Determine the (x, y) coordinate at the center of the cell enclosing the given text.  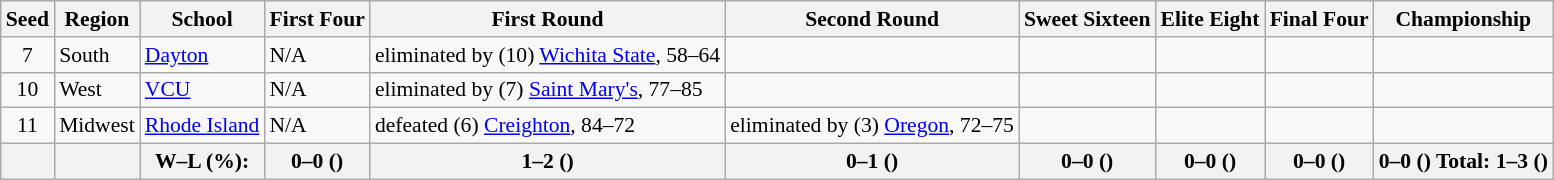
West (97, 90)
Elite Eight (1210, 19)
Final Four (1320, 19)
School (202, 19)
defeated (6) Creighton, 84–72 (548, 126)
Second Round (872, 19)
Midwest (97, 126)
7 (28, 55)
South (97, 55)
0–1 () (872, 162)
eliminated by (3) Oregon, 72–75 (872, 126)
1–2 () (548, 162)
Sweet Sixteen (1088, 19)
0–0 () Total: 1–3 () (1464, 162)
First Round (548, 19)
10 (28, 90)
eliminated by (7) Saint Mary's, 77–85 (548, 90)
Seed (28, 19)
First Four (316, 19)
Region (97, 19)
Championship (1464, 19)
VCU (202, 90)
Rhode Island (202, 126)
11 (28, 126)
Dayton (202, 55)
W–L (%): (202, 162)
eliminated by (10) Wichita State, 58–64 (548, 55)
